Find where the given text appears and provide that cell's center as (X, Y) coordinate. 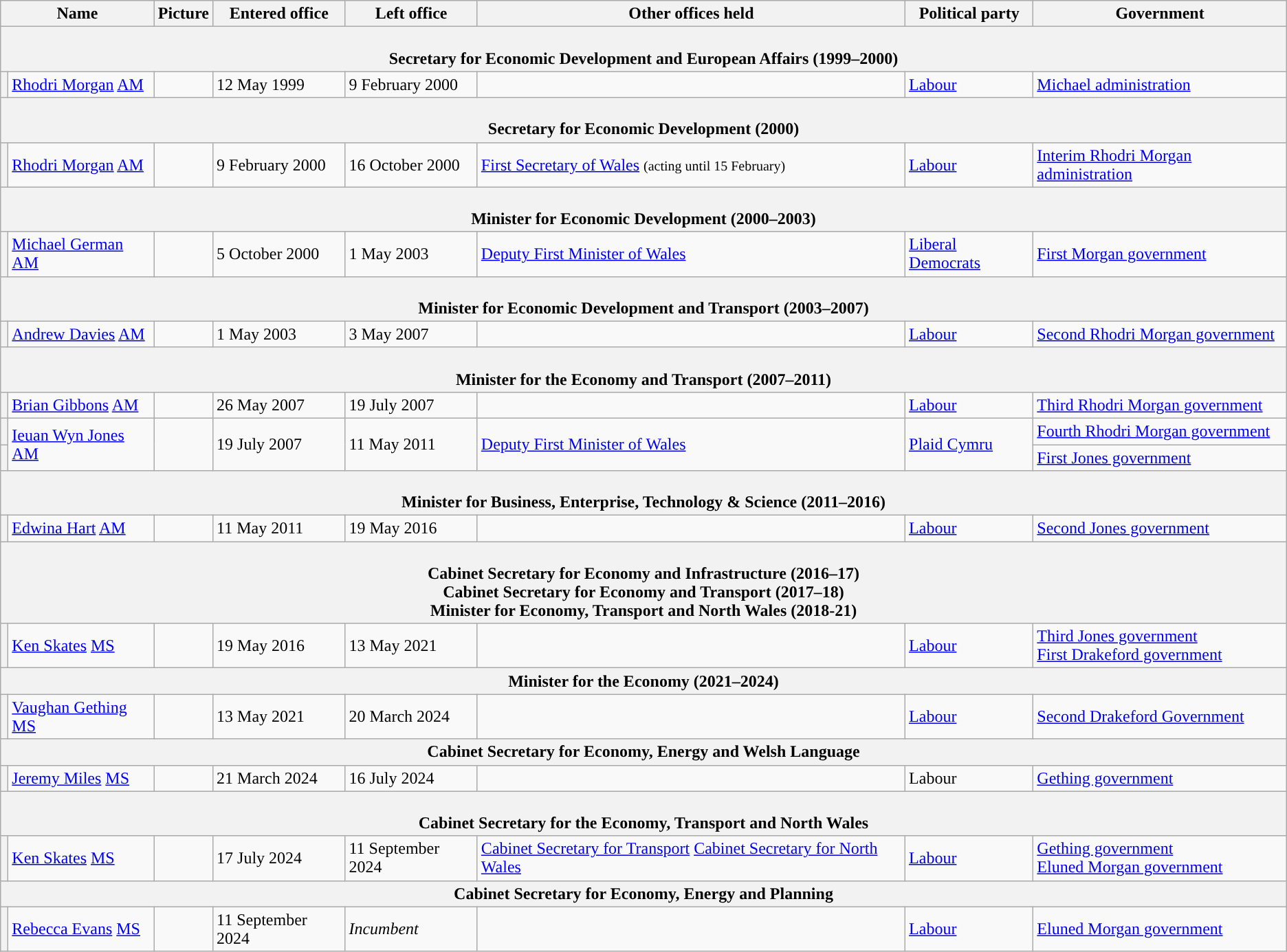
Fourth Rhodri Morgan government (1160, 431)
Second Drakeford Government (1160, 716)
First Jones government (1160, 457)
Plaid Cymru (969, 444)
Michael administration (1160, 85)
Michael German AM (81, 254)
Minister for Economic Development (2000–2003) (643, 209)
Left office (411, 14)
21 March 2024 (279, 778)
3 May 2007 (411, 334)
Jeremy Miles MS (81, 778)
Gething government (1160, 778)
Second Rhodri Morgan government (1160, 334)
Government (1160, 14)
Political party (969, 14)
16 October 2000 (411, 165)
Picture (183, 14)
Third Rhodri Morgan government (1160, 405)
5 October 2000 (279, 254)
Second Jones government (1160, 529)
Cabinet Secretary for the Economy, Transport and North Wales (643, 814)
Minister for the Economy (2021–2024) (643, 681)
First Secretary of Wales (acting until 15 February) (691, 165)
Cabinet Secretary for Economy, Energy and Planning (643, 894)
Vaughan Gething MS (81, 716)
20 March 2024 (411, 716)
26 May 2007 (279, 405)
Andrew Davies AM (81, 334)
Incumbent (411, 929)
Entered office (279, 14)
Secretary for Economic Development (2000) (643, 120)
Minister for the Economy and Transport (2007–2011) (643, 370)
Minister for Business, Enterprise, Technology & Science (2011–2016) (643, 494)
Gething governmentEluned Morgan government (1160, 858)
17 July 2024 (279, 858)
Cabinet Secretary for Transport Cabinet Secretary for North Wales (691, 858)
Third Jones governmentFirst Drakeford government (1160, 646)
First Morgan government (1160, 254)
Cabinet Secretary for Economy, Energy and Welsh Language (643, 752)
Secretary for Economic Development and European Affairs (1999–2000) (643, 49)
Minister for Economic Development and Transport (2003–2007) (643, 298)
Rebecca Evans MS (81, 929)
Interim Rhodri Morgan administration (1160, 165)
Other offices held (691, 14)
Ieuan Wyn Jones AM (81, 444)
Name (78, 14)
12 May 1999 (279, 85)
16 July 2024 (411, 778)
Eluned Morgan government (1160, 929)
Edwina Hart AM (81, 529)
Brian Gibbons AM (81, 405)
Liberal Democrats (969, 254)
